Capture the cell that displays the provided text and extract its [x, y] central coordinate. 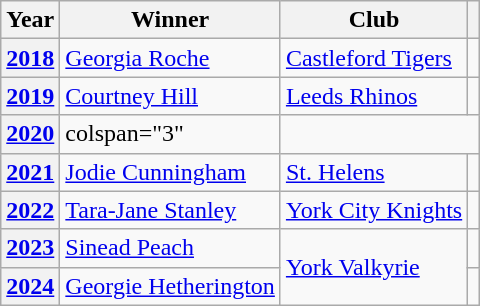
2024 [30, 286]
York Valkyrie [374, 267]
2021 [30, 172]
2020 [30, 134]
Club [374, 20]
2018 [30, 58]
Georgie Hetherington [170, 286]
St. Helens [374, 172]
2019 [30, 96]
Georgia Roche [170, 58]
Courtney Hill [170, 96]
Jodie Cunningham [170, 172]
Tara-Jane Stanley [170, 210]
Leeds Rhinos [374, 96]
colspan="3" [170, 134]
York City Knights [374, 210]
2023 [30, 248]
Winner [170, 20]
Castleford Tigers [374, 58]
Year [30, 20]
Sinead Peach [170, 248]
2022 [30, 210]
